Capture the cell that displays the provided text and extract its (X, Y) central coordinate. 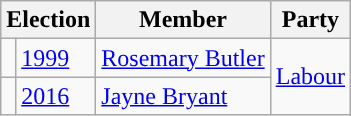
Party (310, 20)
Election (48, 20)
Jayne Bryant (183, 96)
1999 (56, 58)
2016 (56, 96)
Labour (310, 77)
Member (183, 20)
Rosemary Butler (183, 58)
